Locate the cell with the specified text and output its [X, Y] center coordinate. 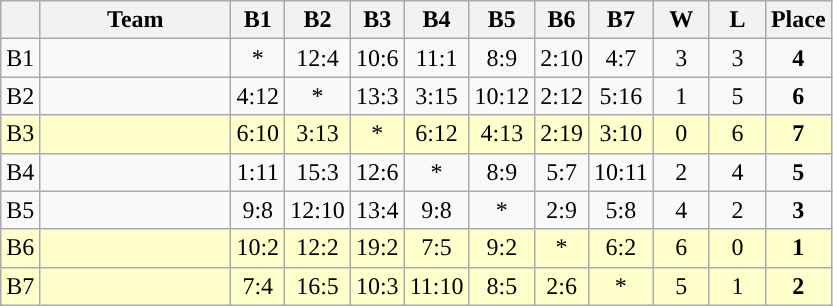
16:5 [318, 286]
Team [136, 20]
2:19 [562, 134]
2:12 [562, 96]
12:6 [377, 172]
5:8 [620, 210]
Place [798, 20]
7:5 [436, 248]
4:12 [258, 96]
11:1 [436, 58]
7:4 [258, 286]
15:3 [318, 172]
4:7 [620, 58]
W [681, 20]
12:10 [318, 210]
12:4 [318, 58]
L [737, 20]
5:7 [562, 172]
12:2 [318, 248]
6:12 [436, 134]
3:10 [620, 134]
2:6 [562, 286]
10:3 [377, 286]
3:15 [436, 96]
3:13 [318, 134]
11:10 [436, 286]
13:4 [377, 210]
6:2 [620, 248]
10:11 [620, 172]
4:13 [502, 134]
10:12 [502, 96]
1:11 [258, 172]
6:10 [258, 134]
19:2 [377, 248]
10:6 [377, 58]
13:3 [377, 96]
8:5 [502, 286]
2:9 [562, 210]
2:10 [562, 58]
10:2 [258, 248]
7 [798, 134]
9:2 [502, 248]
5:16 [620, 96]
